Output the (X, Y) coordinate of the center of the cell containing the given text.  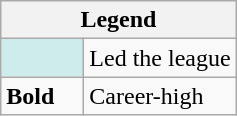
Led the league (160, 58)
Legend (118, 20)
Career-high (160, 96)
Bold (42, 96)
